Return [x, y] of the center of cell containing provided text 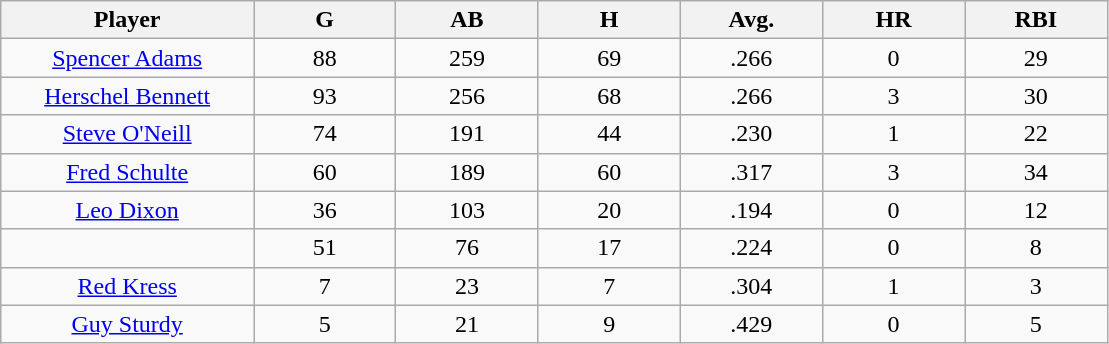
69 [609, 58]
HR [893, 20]
Leo Dixon [128, 210]
.429 [751, 324]
36 [325, 210]
.224 [751, 248]
68 [609, 96]
30 [1036, 96]
34 [1036, 172]
74 [325, 134]
RBI [1036, 20]
44 [609, 134]
8 [1036, 248]
.194 [751, 210]
21 [467, 324]
12 [1036, 210]
Spencer Adams [128, 58]
256 [467, 96]
Guy Sturdy [128, 324]
259 [467, 58]
Herschel Bennett [128, 96]
AB [467, 20]
20 [609, 210]
Fred Schulte [128, 172]
H [609, 20]
23 [467, 286]
51 [325, 248]
.230 [751, 134]
9 [609, 324]
103 [467, 210]
93 [325, 96]
29 [1036, 58]
76 [467, 248]
17 [609, 248]
Red Kress [128, 286]
.317 [751, 172]
22 [1036, 134]
189 [467, 172]
Player [128, 20]
Avg. [751, 20]
G [325, 20]
88 [325, 58]
191 [467, 134]
.304 [751, 286]
Steve O'Neill [128, 134]
